Output the [X, Y] coordinate of the center of the cell containing the given text.  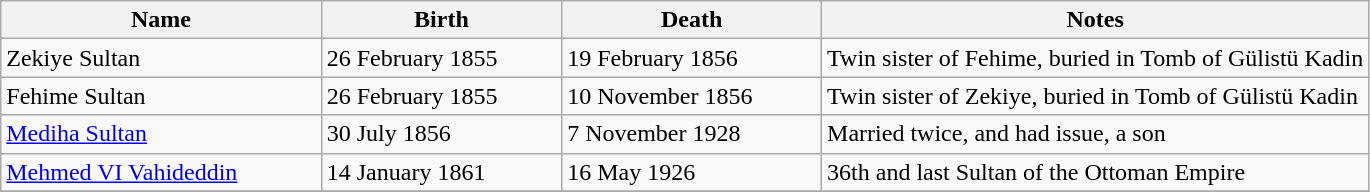
16 May 1926 [692, 172]
19 February 1856 [692, 58]
30 July 1856 [441, 134]
Notes [1096, 20]
36th and last Sultan of the Ottoman Empire [1096, 172]
Birth [441, 20]
Zekiye Sultan [161, 58]
Mehmed VI Vahideddin [161, 172]
Twin sister of Fehime, buried in Tomb of Gülistü Kadin [1096, 58]
10 November 1856 [692, 96]
Twin sister of Zekiye, buried in Tomb of Gülistü Kadin [1096, 96]
Mediha Sultan [161, 134]
Married twice, and had issue, a son [1096, 134]
Death [692, 20]
Name [161, 20]
Fehime Sultan [161, 96]
14 January 1861 [441, 172]
7 November 1928 [692, 134]
